Capture the cell that displays the provided text and extract its (X, Y) central coordinate. 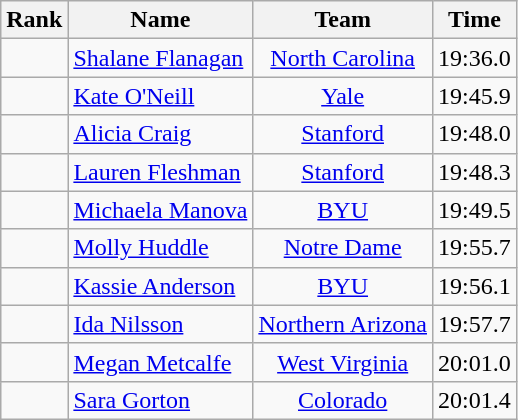
19:45.9 (475, 96)
Time (475, 20)
West Virginia (343, 362)
Name (160, 20)
Kate O'Neill (160, 96)
Michaela Manova (160, 210)
19:36.0 (475, 58)
20:01.4 (475, 400)
Ida Nilsson (160, 324)
Colorado (343, 400)
19:57.7 (475, 324)
North Carolina (343, 58)
Northern Arizona (343, 324)
19:48.0 (475, 134)
19:49.5 (475, 210)
19:48.3 (475, 172)
20:01.0 (475, 362)
19:55.7 (475, 248)
Notre Dame (343, 248)
Rank (34, 20)
Shalane Flanagan (160, 58)
Team (343, 20)
Alicia Craig (160, 134)
19:56.1 (475, 286)
Sara Gorton (160, 400)
Lauren Fleshman (160, 172)
Yale (343, 96)
Kassie Anderson (160, 286)
Molly Huddle (160, 248)
Megan Metcalfe (160, 362)
